Detect which cell encompasses the target text, then output its [x, y] center coordinate. 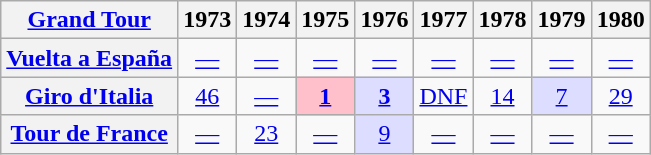
Grand Tour [90, 20]
3 [384, 96]
9 [384, 134]
14 [502, 96]
Tour de France [90, 134]
1 [326, 96]
23 [266, 134]
1977 [444, 20]
46 [208, 96]
Giro d'Italia [90, 96]
29 [620, 96]
1975 [326, 20]
1976 [384, 20]
1973 [208, 20]
1974 [266, 20]
1980 [620, 20]
7 [562, 96]
Vuelta a España [90, 58]
1979 [562, 20]
DNF [444, 96]
1978 [502, 20]
